Detect which cell encompasses the target text, then output its [X, Y] center coordinate. 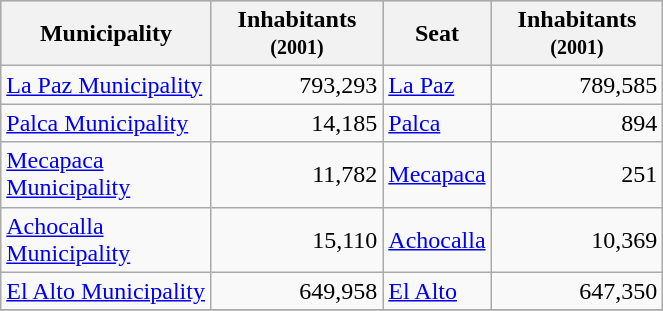
Achocalla Municipality [106, 240]
La Paz [437, 85]
Palca Municipality [106, 123]
Mecapaca [437, 174]
894 [577, 123]
Municipality [106, 34]
251 [577, 174]
14,185 [297, 123]
El Alto Municipality [106, 291]
El Alto [437, 291]
647,350 [577, 291]
793,293 [297, 85]
10,369 [577, 240]
789,585 [577, 85]
Palca [437, 123]
Mecapaca Municipality [106, 174]
649,958 [297, 291]
La Paz Municipality [106, 85]
11,782 [297, 174]
Achocalla [437, 240]
Seat [437, 34]
15,110 [297, 240]
